Scan for the cell matching the given text and deliver its (x, y) coordinate at center. 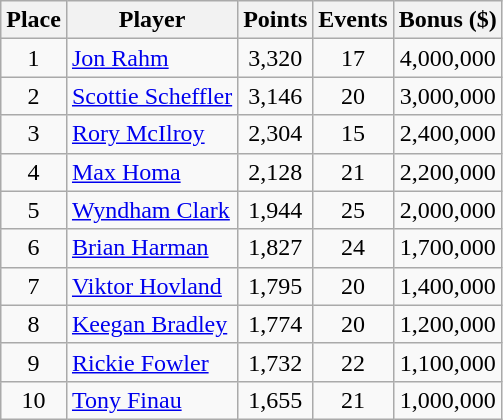
1,732 (276, 362)
Keegan Bradley (152, 324)
22 (353, 362)
Rory McIlroy (152, 134)
Player (152, 20)
6 (34, 248)
2,200,000 (448, 172)
1,100,000 (448, 362)
9 (34, 362)
Brian Harman (152, 248)
1,827 (276, 248)
1 (34, 58)
4 (34, 172)
7 (34, 286)
Jon Rahm (152, 58)
Wyndham Clark (152, 210)
Place (34, 20)
1,944 (276, 210)
15 (353, 134)
17 (353, 58)
3,320 (276, 58)
Events (353, 20)
3,000,000 (448, 96)
2,128 (276, 172)
1,000,000 (448, 400)
1,400,000 (448, 286)
Tony Finau (152, 400)
25 (353, 210)
8 (34, 324)
Rickie Fowler (152, 362)
3 (34, 134)
1,795 (276, 286)
Max Homa (152, 172)
2,400,000 (448, 134)
1,200,000 (448, 324)
2 (34, 96)
2,000,000 (448, 210)
Viktor Hovland (152, 286)
4,000,000 (448, 58)
1,774 (276, 324)
24 (353, 248)
5 (34, 210)
Scottie Scheffler (152, 96)
1,655 (276, 400)
3,146 (276, 96)
Bonus ($) (448, 20)
2,304 (276, 134)
1,700,000 (448, 248)
10 (34, 400)
Points (276, 20)
